Pinpoint the cell where the given text exists, returning its [X, Y] midpoint coordinate. 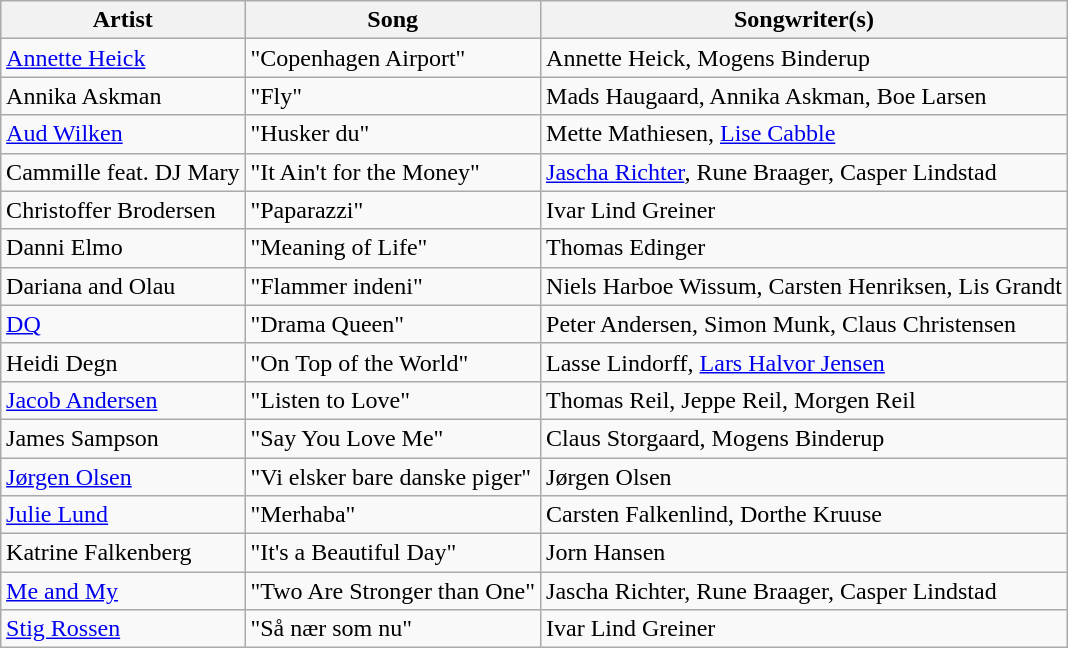
Niels Harboe Wissum, Carsten Henriksen, Lis Grandt [804, 286]
"Husker du" [393, 134]
"Copenhagen Airport" [393, 58]
Dariana and Olau [123, 286]
Stig Rossen [123, 629]
Mette Mathiesen, Lise Cabble [804, 134]
Lasse Lindorff, Lars Halvor Jensen [804, 362]
Julie Lund [123, 515]
Annette Heick, Mogens Binderup [804, 58]
Mads Haugaard, Annika Askman, Boe Larsen [804, 96]
Song [393, 20]
"Fly" [393, 96]
"Say You Love Me" [393, 438]
Thomas Edinger [804, 248]
Jacob Andersen [123, 400]
Heidi Degn [123, 362]
Songwriter(s) [804, 20]
"Listen to Love" [393, 400]
Me and My [123, 591]
Peter Andersen, Simon Munk, Claus Christensen [804, 324]
Jorn Hansen [804, 553]
Annika Askman [123, 96]
Danni Elmo [123, 248]
Carsten Falkenlind, Dorthe Kruuse [804, 515]
Annette Heick [123, 58]
DQ [123, 324]
James Sampson [123, 438]
"Så nær som nu" [393, 629]
"Drama Queen" [393, 324]
"It Ain't for the Money" [393, 172]
Katrine Falkenberg [123, 553]
Claus Storgaard, Mogens Binderup [804, 438]
"Flammer indeni" [393, 286]
Christoffer Brodersen [123, 210]
Cammille feat. DJ Mary [123, 172]
Aud Wilken [123, 134]
Thomas Reil, Jeppe Reil, Morgen Reil [804, 400]
"Merhaba" [393, 515]
"Two Are Stronger than One" [393, 591]
"Meaning of Life" [393, 248]
"Paparazzi" [393, 210]
"On Top of the World" [393, 362]
"Vi elsker bare danske piger" [393, 477]
Artist [123, 20]
"It's a Beautiful Day" [393, 553]
